Output the [x, y] coordinate of the center of the cell containing the given text.  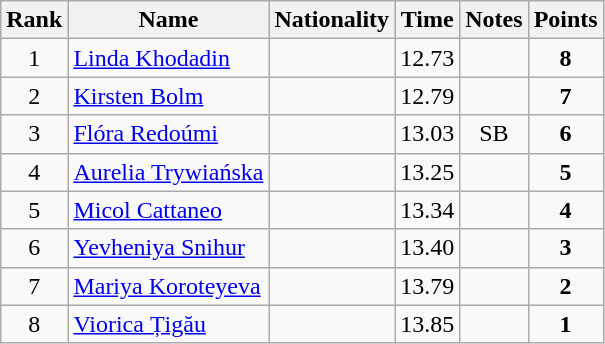
Rank [34, 20]
Notes [494, 20]
Yevheniya Snihur [168, 248]
Nationality [332, 20]
Mariya Koroteyeva [168, 286]
Aurelia Trywiańska [168, 172]
Micol Cattaneo [168, 210]
Kirsten Bolm [168, 96]
Time [428, 20]
Linda Khodadin [168, 58]
Flóra Redoúmi [168, 134]
Points [566, 20]
12.73 [428, 58]
SB [494, 134]
Viorica Țigău [168, 324]
13.79 [428, 286]
12.79 [428, 96]
13.34 [428, 210]
13.25 [428, 172]
13.03 [428, 134]
13.85 [428, 324]
13.40 [428, 248]
Name [168, 20]
